From the cell containing the given text, extract its center point as [X, Y] coordinate. 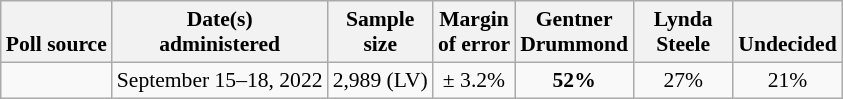
GentnerDrummond [574, 32]
Date(s)administered [220, 32]
Marginof error [474, 32]
September 15–18, 2022 [220, 80]
27% [683, 80]
2,989 (LV) [380, 80]
21% [787, 80]
Undecided [787, 32]
Samplesize [380, 32]
Poll source [56, 32]
52% [574, 80]
LyndaSteele [683, 32]
± 3.2% [474, 80]
